Pinpoint the cell where the given text exists, returning its [X, Y] midpoint coordinate. 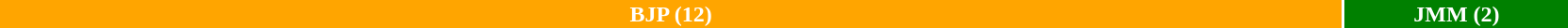
BJP (12) [671, 14]
JMM (2) [1457, 14]
